Pinpoint the cell where the given text exists, returning its (x, y) midpoint coordinate. 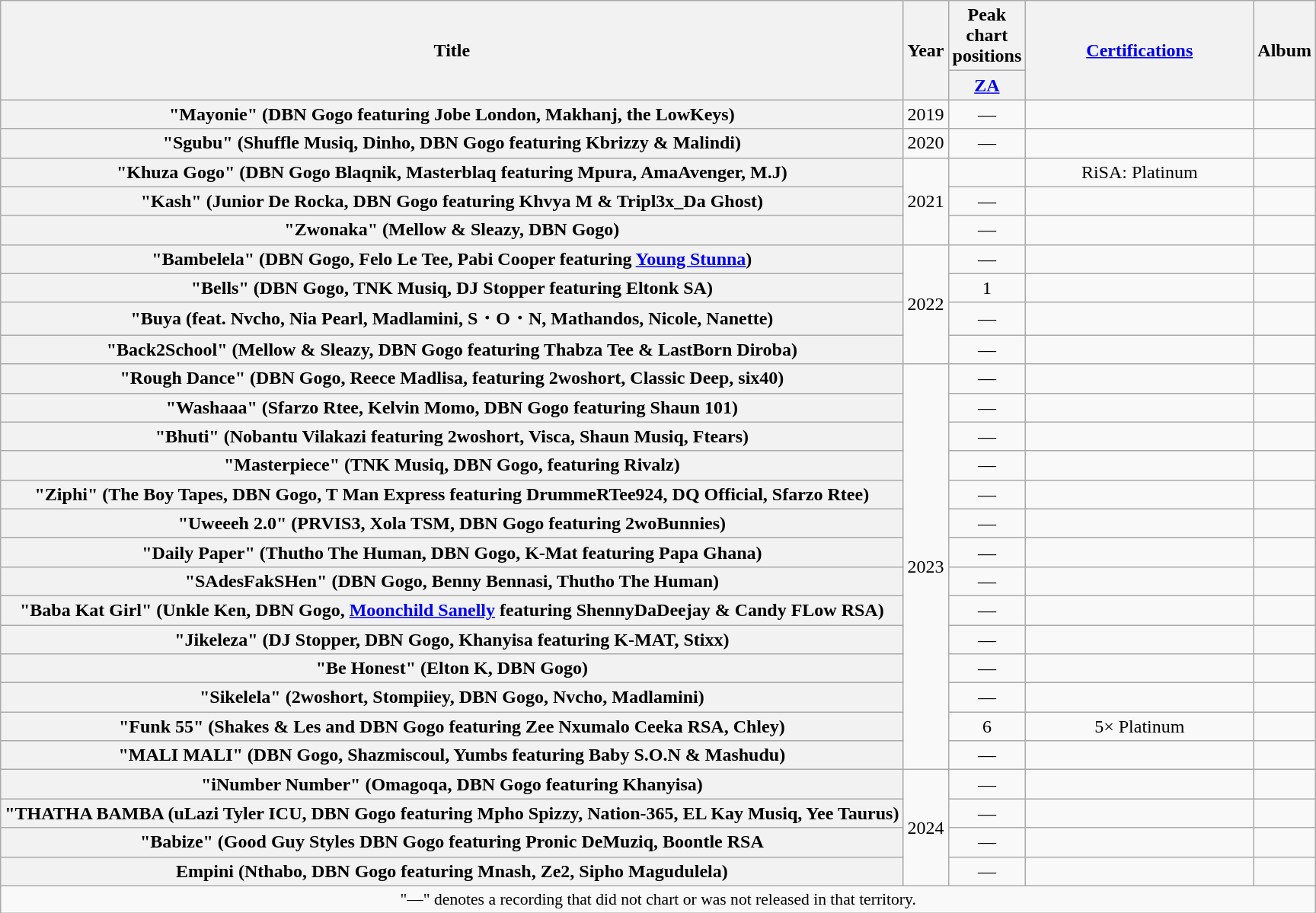
"Bells" (DBN Gogo, TNK Musiq, DJ Stopper featuring Eltonk SA) (452, 288)
"Be Honest" (Elton K, DBN Gogo) (452, 669)
Peak chart positions (987, 36)
Certifications (1139, 50)
6 (987, 726)
Album (1285, 50)
Title (452, 50)
"Daily Paper" (Thutho The Human, DBN Gogo, K-Mat featuring Papa Ghana) (452, 552)
"Mayonie" (DBN Gogo featuring Jobe London, Makhanj, the LowKeys) (452, 114)
"Khuza Gogo" (DBN Gogo Blaqnik, Masterblaq featuring Mpura, AmaAvenger, M.J) (452, 172)
2022 (926, 305)
"Washaaa" (Sfarzo Rtee, Kelvin Momo, DBN Gogo featuring Shaun 101) (452, 407)
Year (926, 50)
"Ziphi" (The Boy Tapes, DBN Gogo, T Man Express featuring DrummeRTee924, DQ Official, Sfarzo Rtee) (452, 494)
"SAdesFakSHen" (DBN Gogo, Benny Bennasi, Thutho The Human) (452, 581)
"Baba Kat Girl" (Unkle Ken, DBN Gogo, Moonchild Sanelly featuring ShennyDaDeejay & Candy FLow RSA) (452, 610)
5× Platinum (1139, 726)
"Sikelela" (2woshort, Stompiiey, DBN Gogo, Nvcho, Madlamini) (452, 698)
"Uweeeh 2.0" (PRVIS3, Xola TSM, DBN Gogo featuring 2woBunnies) (452, 523)
2021 (926, 201)
"—" denotes a recording that did not chart or was not released in that territory. (658, 899)
"Sgubu" (Shuffle Musiq, Dinho, DBN Gogo featuring Kbrizzy & Malindi) (452, 143)
RiSA: Platinum (1139, 172)
2023 (926, 567)
"Babize" (Good Guy Styles DBN Gogo featuring Pronic DeMuziq, Boontle RSA (452, 842)
"Funk 55" (Shakes & Les and DBN Gogo featuring Zee Nxumalo Ceeka RSA, Chley) (452, 726)
"Kash" (Junior De Rocka, DBN Gogo featuring Khvya M & Tripl3x_Da Ghost) (452, 201)
"Zwonaka" (Mellow & Sleazy, DBN Gogo) (452, 230)
2019 (926, 114)
"THATHA BAMBA (uLazi Tyler ICU, DBN Gogo featuring Mpho Spizzy, Nation-365, EL Kay Musiq, Yee Taurus) (452, 813)
2024 (926, 828)
"Bambelela" (DBN Gogo, Felo Le Tee, Pabi Cooper featuring Young Stunna) (452, 259)
"iNumber Number" (Omagoqa, DBN Gogo featuring Khanyisa) (452, 784)
"Bhuti" (Nobantu Vilakazi featuring 2woshort, Visca, Shaun Musiq, Ftears) (452, 436)
"Back2School" (Mellow & Sleazy, DBN Gogo featuring Thabza Tee & LastBorn Diroba) (452, 350)
"Buya (feat. Nvcho, Nia Pearl, Madlamini, S・O・N, Mathandos, Nicole, Nanette) (452, 318)
"Rough Dance" (DBN Gogo, Reece Madlisa, featuring 2woshort, Classic Deep, six40) (452, 378)
"MALI MALI" (DBN Gogo, Shazmiscoul, Yumbs featuring Baby S.O.N & Mashudu) (452, 755)
1 (987, 288)
"Masterpiece" (TNK Musiq, DBN Gogo, featuring Rivalz) (452, 465)
"Jikeleza" (DJ Stopper, DBN Gogo, Khanyisa featuring K-MAT, Stixx) (452, 639)
ZA (987, 85)
Empini (Nthabo, DBN Gogo featuring Mnash, Ze2, Sipho Magudulela) (452, 871)
2020 (926, 143)
